Pinpoint the cell where the given text exists, returning its (x, y) midpoint coordinate. 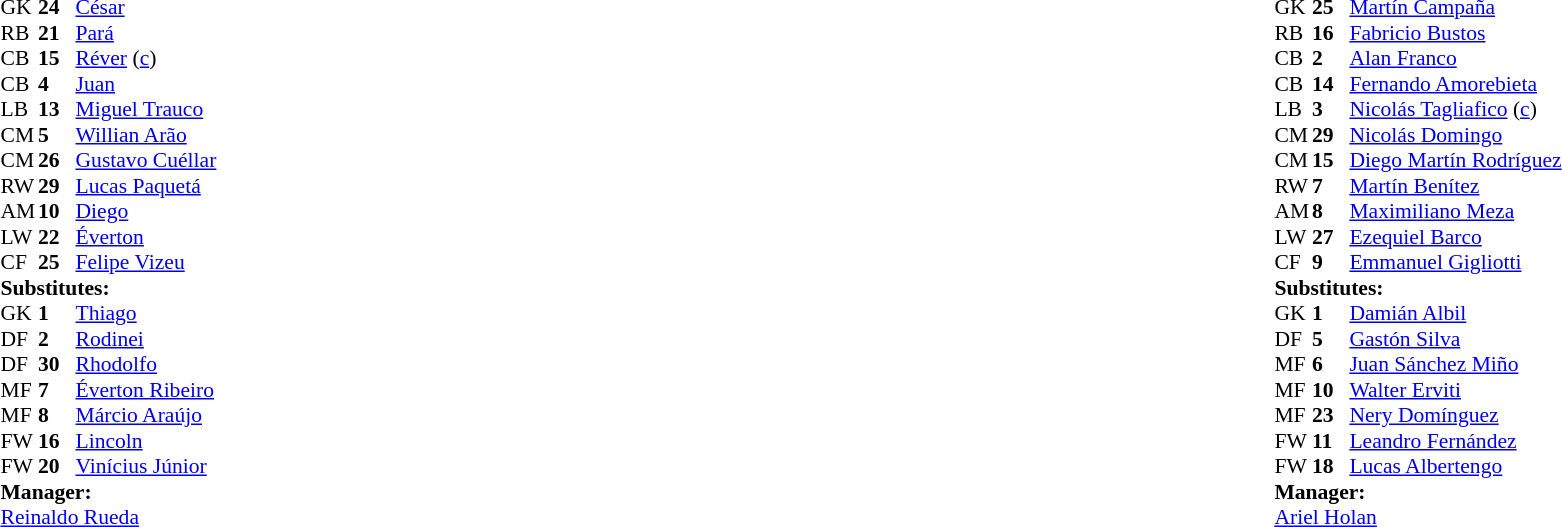
Emmanuel Gigliotti (1455, 263)
13 (57, 109)
9 (1331, 263)
Willian Arão (146, 135)
Thiago (146, 313)
Damián Albil (1455, 313)
23 (1331, 415)
22 (57, 237)
27 (1331, 237)
6 (1331, 365)
Lucas Albertengo (1455, 467)
18 (1331, 467)
Diego Martín Rodríguez (1455, 161)
Maximiliano Meza (1455, 211)
Gastón Silva (1455, 339)
Felipe Vizeu (146, 263)
Juan (146, 84)
Juan Sánchez Miño (1455, 365)
Réver (c) (146, 59)
Éverton (146, 237)
Nery Domínguez (1455, 415)
Fernando Amorebieta (1455, 84)
Miguel Trauco (146, 109)
21 (57, 33)
Diego (146, 211)
Éverton Ribeiro (146, 390)
Rodinei (146, 339)
Fabricio Bustos (1455, 33)
Gustavo Cuéllar (146, 161)
25 (57, 263)
3 (1331, 109)
Márcio Araújo (146, 415)
Rhodolfo (146, 365)
11 (1331, 441)
14 (1331, 84)
4 (57, 84)
Martín Benítez (1455, 186)
Nicolás Domingo (1455, 135)
Walter Erviti (1455, 390)
Ezequiel Barco (1455, 237)
Lucas Paquetá (146, 186)
Pará (146, 33)
30 (57, 365)
Nicolás Tagliafico (c) (1455, 109)
Leandro Fernández (1455, 441)
26 (57, 161)
Alan Franco (1455, 59)
20 (57, 467)
Lincoln (146, 441)
Vinícius Júnior (146, 467)
